Capture the cell that displays the provided text and extract its (x, y) central coordinate. 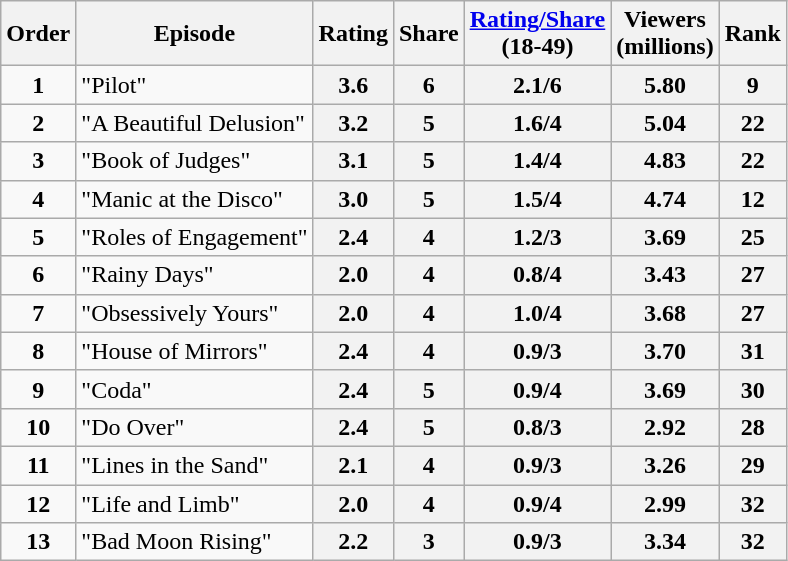
3.0 (353, 199)
"Manic at the Disco" (194, 199)
30 (752, 389)
2.1/6 (538, 85)
1.4/4 (538, 161)
"Lines in the Sand" (194, 465)
0.8/4 (538, 275)
10 (38, 427)
"House of Mirrors" (194, 351)
2.2 (353, 542)
Viewers(millions) (665, 34)
31 (752, 351)
Share (428, 34)
28 (752, 427)
2.99 (665, 503)
8 (38, 351)
2 (38, 123)
25 (752, 237)
3.6 (353, 85)
5.04 (665, 123)
13 (38, 542)
"Bad Moon Rising" (194, 542)
"Rainy Days" (194, 275)
Rating (353, 34)
1.5/4 (538, 199)
29 (752, 465)
"Obsessively Yours" (194, 313)
Rank (752, 34)
3.43 (665, 275)
1 (38, 85)
3.70 (665, 351)
"Roles of Engagement" (194, 237)
3.68 (665, 313)
1.2/3 (538, 237)
"Life and Limb" (194, 503)
3.1 (353, 161)
5.80 (665, 85)
11 (38, 465)
3.26 (665, 465)
2.1 (353, 465)
4.83 (665, 161)
3.34 (665, 542)
Episode (194, 34)
Rating/Share(18-49) (538, 34)
0.8/3 (538, 427)
1.6/4 (538, 123)
"Coda" (194, 389)
"A Beautiful Delusion" (194, 123)
Order (38, 34)
3.2 (353, 123)
2.92 (665, 427)
"Book of Judges" (194, 161)
7 (38, 313)
"Pilot" (194, 85)
"Do Over" (194, 427)
4.74 (665, 199)
1.0/4 (538, 313)
